Pinpoint the cell where the given text exists, returning its (X, Y) midpoint coordinate. 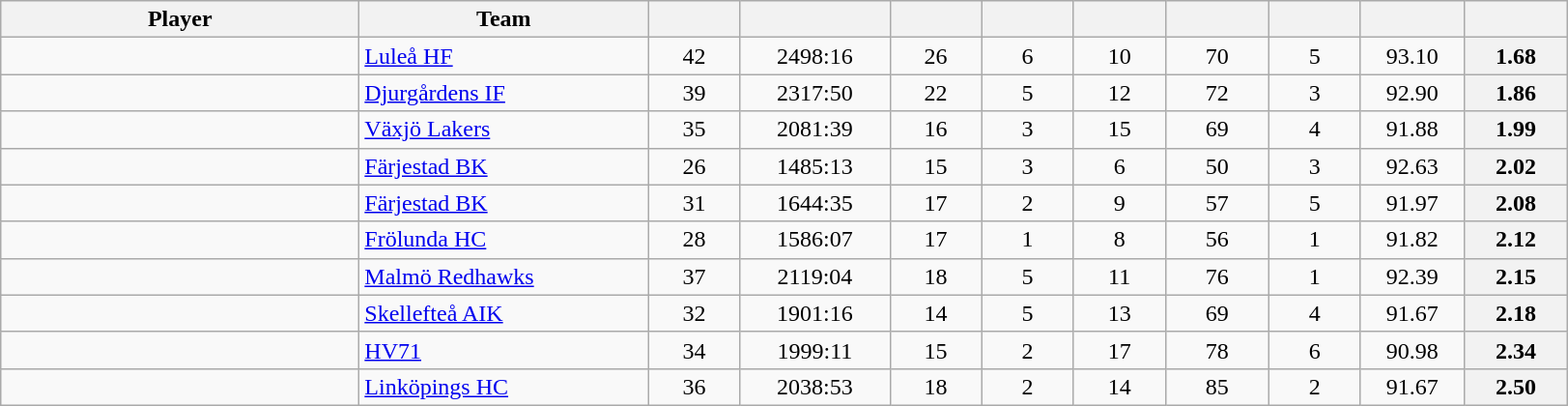
22 (935, 93)
76 (1217, 276)
1.68 (1515, 56)
28 (694, 240)
92.90 (1412, 93)
72 (1217, 93)
37 (694, 276)
56 (1217, 240)
39 (694, 93)
10 (1119, 56)
Player (180, 19)
2317:50 (815, 93)
9 (1119, 203)
57 (1217, 203)
Luleå HF (504, 56)
1485:13 (815, 166)
Team (504, 19)
Växjö Lakers (504, 130)
2119:04 (815, 276)
92.63 (1412, 166)
2.50 (1515, 387)
Skellefteå AIK (504, 313)
Malmö Redhawks (504, 276)
2.18 (1515, 313)
91.82 (1412, 240)
12 (1119, 93)
13 (1119, 313)
1999:11 (815, 350)
1586:07 (815, 240)
93.10 (1412, 56)
Linköpings HC (504, 387)
85 (1217, 387)
2.02 (1515, 166)
31 (694, 203)
36 (694, 387)
2498:16 (815, 56)
35 (694, 130)
16 (935, 130)
42 (694, 56)
34 (694, 350)
2.08 (1515, 203)
2038:53 (815, 387)
1644:35 (815, 203)
70 (1217, 56)
1901:16 (815, 313)
91.88 (1412, 130)
90.98 (1412, 350)
Frölunda HC (504, 240)
2.12 (1515, 240)
HV71 (504, 350)
8 (1119, 240)
91.97 (1412, 203)
50 (1217, 166)
11 (1119, 276)
92.39 (1412, 276)
2.15 (1515, 276)
Djurgårdens IF (504, 93)
1.86 (1515, 93)
1.99 (1515, 130)
78 (1217, 350)
2081:39 (815, 130)
32 (694, 313)
2.34 (1515, 350)
